Extract the (x, y) coordinate from the center of the cell holding the provided text.  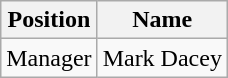
Manager (49, 58)
Position (49, 20)
Name (162, 20)
Mark Dacey (162, 58)
